Return the (X, Y) coordinate for the center point of the cell that contains the specified text.  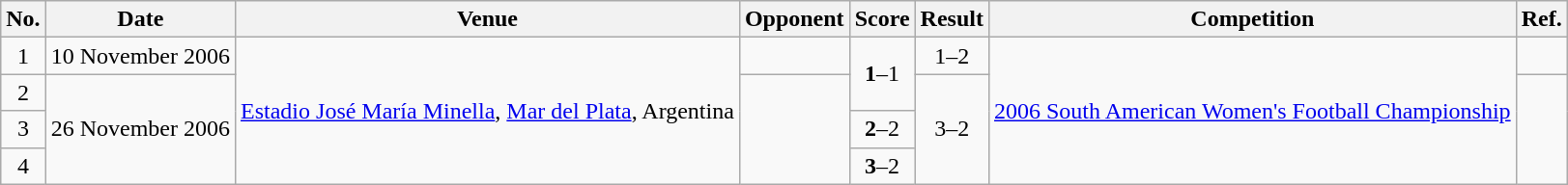
1 (23, 56)
No. (23, 19)
2 (23, 92)
Result (952, 19)
4 (23, 166)
2006 South American Women's Football Championship (1252, 111)
1–1 (882, 74)
2–2 (882, 129)
Date (140, 19)
Venue (488, 19)
10 November 2006 (140, 56)
Ref. (1542, 19)
Score (882, 19)
3 (23, 129)
Competition (1252, 19)
26 November 2006 (140, 129)
1–2 (952, 56)
Opponent (794, 19)
Estadio José María Minella, Mar del Plata, Argentina (488, 111)
